Detect which cell encompasses the target text, then output its [X, Y] center coordinate. 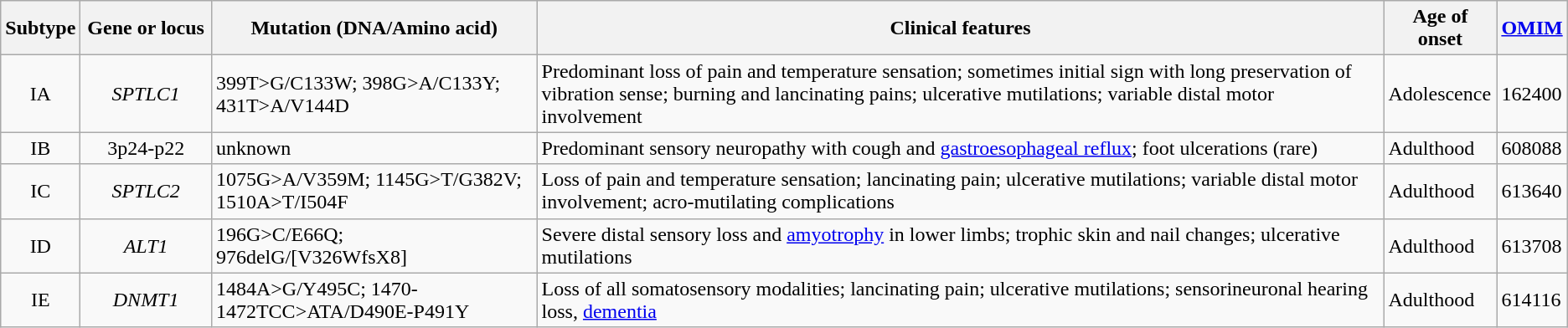
ID [40, 246]
399T>G/C133W; 398G>A/C133Y; 431T>A/V144D [374, 94]
IB [40, 148]
614116 [1532, 300]
608088 [1532, 148]
Severe distal sensory loss and amyotrophy in lower limbs; trophic skin and nail changes; ulcerative mutilations [960, 246]
Mutation (DNA/Amino acid) [374, 28]
1075G>A/V359M; 1145G>T/G382V; 1510A>T/I504F [374, 191]
Loss of all somatosensory modalities; lancinating pain; ulcerative mutilations; sensorineuronal hearing loss, dementia [960, 300]
Predominant sensory neuropathy with cough and gastroesophageal reflux; foot ulcerations (rare) [960, 148]
Clinical features [960, 28]
162400 [1532, 94]
OMIM [1532, 28]
ALT1 [146, 246]
SPTLC2 [146, 191]
613708 [1532, 246]
SPTLC1 [146, 94]
IA [40, 94]
unknown [374, 148]
IC [40, 191]
IE [40, 300]
196G>C/E66Q; 976delG/[V326WfsX8] [374, 246]
DNMT1 [146, 300]
Gene or locus [146, 28]
Adolescence [1441, 94]
1484A>G/Y495C; 1470-1472TCC>ATA/D490E-P491Y [374, 300]
613640 [1532, 191]
Subtype [40, 28]
Age of onset [1441, 28]
Loss of pain and temperature sensation; lancinating pain; ulcerative mutilations; variable distal motor involvement; acro-mutilating complications [960, 191]
3p24-p22 [146, 148]
